Search for the cell housing the specified text and yield its [X, Y] center coordinate. 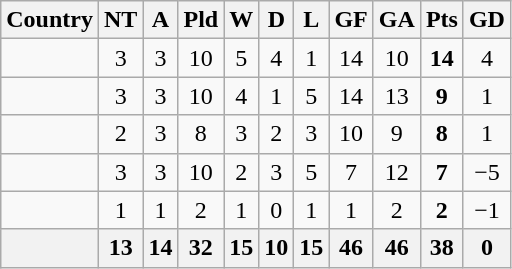
D [276, 20]
38 [442, 248]
NT [120, 20]
32 [201, 248]
GF [351, 20]
L [312, 20]
Pts [442, 20]
Pld [201, 20]
12 [396, 172]
GA [396, 20]
−1 [486, 210]
−5 [486, 172]
Country [50, 20]
GD [486, 20]
A [160, 20]
W [242, 20]
